Find where the given text appears and provide that cell's center as [X, Y] coordinate. 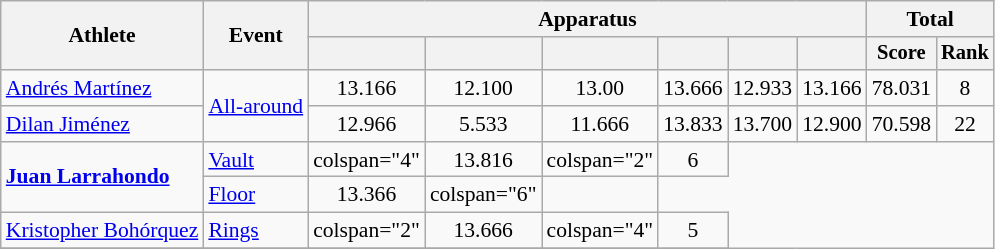
70.598 [902, 124]
Andrés Martínez [102, 88]
Rings [256, 231]
Juan Larrahondo [102, 178]
Score [902, 54]
78.031 [902, 88]
Floor [256, 195]
Dilan Jiménez [102, 124]
Total [930, 19]
13.366 [366, 195]
13.816 [484, 160]
5 [692, 231]
12.100 [484, 88]
13.700 [762, 124]
12.933 [762, 88]
13.00 [600, 88]
11.666 [600, 124]
5.533 [484, 124]
All-around [256, 106]
Event [256, 36]
Athlete [102, 36]
8 [965, 88]
6 [692, 160]
Kristopher Bohórquez [102, 231]
12.900 [832, 124]
Vault [256, 160]
22 [965, 124]
13.833 [692, 124]
colspan="6" [484, 195]
Rank [965, 54]
12.966 [366, 124]
Apparatus [587, 19]
